Locate the cell with the specified text and output its [X, Y] center coordinate. 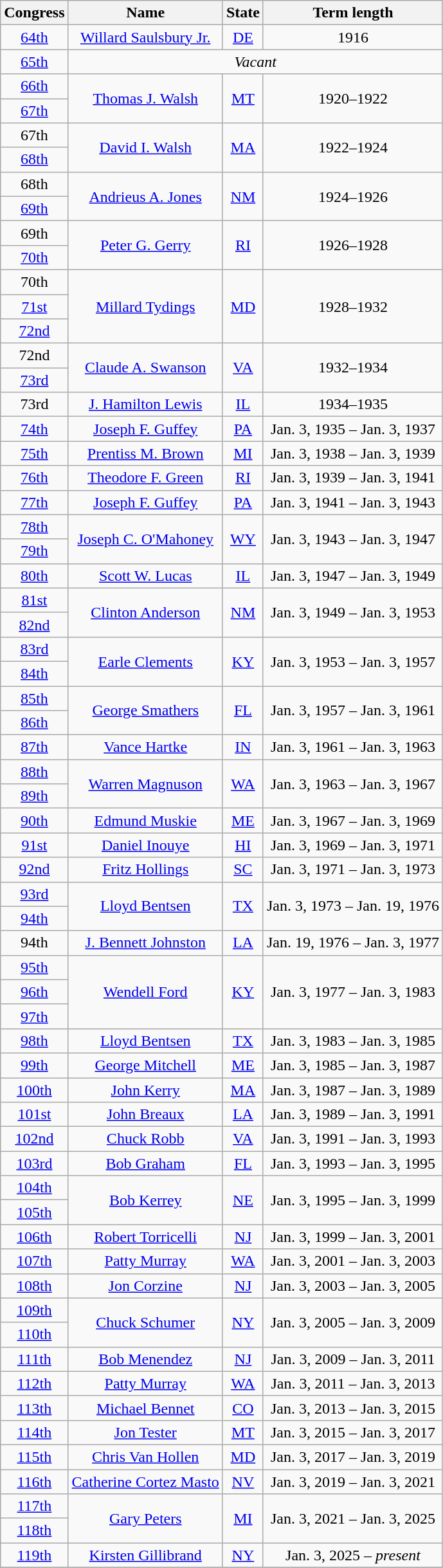
Clinton Anderson [145, 612]
Jan. 3, 1983 – Jan. 3, 1985 [352, 1041]
Jan. 3, 1973 – Jan. 19, 1976 [352, 906]
George Mitchell [145, 1065]
Bob Graham [145, 1163]
79th [35, 551]
Jan. 3, 1961 – Jan. 3, 1963 [352, 747]
Vacant [255, 62]
Wendell Ford [145, 992]
IN [243, 747]
90th [35, 821]
115th [35, 1457]
96th [35, 992]
87th [35, 747]
1920–1922 [352, 98]
107th [35, 1261]
89th [35, 796]
81st [35, 600]
Jan. 3, 1939 – Jan. 3, 1941 [352, 478]
Andrieus A. Jones [145, 196]
HI [243, 845]
Warren Magnuson [145, 784]
Jan. 3, 1985 – Jan. 3, 1987 [352, 1065]
117th [35, 1506]
76th [35, 478]
85th [35, 698]
J. Hamilton Lewis [145, 405]
Jan. 3, 2025 – present [352, 1555]
Jan. 3, 1971 – Jan. 3, 1973 [352, 870]
Millard Tydings [145, 306]
Edmund Muskie [145, 821]
Gary Peters [145, 1518]
119th [35, 1555]
John Breaux [145, 1115]
114th [35, 1432]
80th [35, 576]
1934–1935 [352, 405]
Robert Torricelli [145, 1237]
Jan. 3, 2017 – Jan. 3, 2019 [352, 1457]
84th [35, 673]
John Kerry [145, 1090]
97th [35, 1016]
Prentiss M. Brown [145, 453]
Jan. 3, 2003 – Jan. 3, 2005 [352, 1286]
82nd [35, 624]
Jan. 3, 2015 – Jan. 3, 2017 [352, 1432]
Jan. 3, 1957 – Jan. 3, 1961 [352, 710]
116th [35, 1481]
74th [35, 429]
Jan. 3, 1977 – Jan. 3, 1983 [352, 992]
Jan. 3, 1949 – Jan. 3, 1953 [352, 612]
Jan. 3, 1947 – Jan. 3, 1949 [352, 576]
Thomas J. Walsh [145, 98]
NE [243, 1200]
91st [35, 845]
64th [35, 37]
Peter G. Gerry [145, 245]
100th [35, 1090]
103rd [35, 1163]
Jon Corzine [145, 1286]
Name [145, 13]
77th [35, 502]
112th [35, 1383]
Jan. 3, 1987 – Jan. 3, 1989 [352, 1090]
1922–1924 [352, 147]
99th [35, 1065]
Jan. 3, 2021 – Jan. 3, 2025 [352, 1518]
102nd [35, 1139]
108th [35, 1286]
104th [35, 1188]
Jan. 3, 2013 – Jan. 3, 2015 [352, 1408]
Jan. 3, 1953 – Jan. 3, 1957 [352, 661]
Jan. 3, 1999 – Jan. 3, 2001 [352, 1237]
92nd [35, 870]
Jan. 3, 1963 – Jan. 3, 1967 [352, 784]
SC [243, 870]
Jan. 3, 1935 – Jan. 3, 1937 [352, 429]
Joseph C. O'Mahoney [145, 539]
Vance Hartke [145, 747]
101st [35, 1115]
Jan. 3, 1989 – Jan. 3, 1991 [352, 1115]
118th [35, 1531]
Kirsten Gillibrand [145, 1555]
109th [35, 1310]
Jon Tester [145, 1432]
78th [35, 527]
105th [35, 1212]
1932–1934 [352, 368]
Jan. 3, 1943 – Jan. 3, 1947 [352, 539]
WY [243, 539]
Term length [352, 13]
Jan. 19, 1976 – Jan. 3, 1977 [352, 943]
David I. Walsh [145, 147]
1916 [352, 37]
Jan. 3, 1967 – Jan. 3, 1969 [352, 821]
Jan. 3, 1969 – Jan. 3, 1971 [352, 845]
CO [243, 1408]
95th [35, 967]
Jan. 3, 2011 – Jan. 3, 2013 [352, 1383]
Bob Menendez [145, 1359]
Scott W. Lucas [145, 576]
111th [35, 1359]
Claude A. Swanson [145, 368]
Jan. 3, 1995 – Jan. 3, 1999 [352, 1200]
Bob Kerrey [145, 1200]
98th [35, 1041]
George Smathers [145, 710]
83rd [35, 649]
93rd [35, 894]
Willard Saulsbury Jr. [145, 37]
65th [35, 62]
86th [35, 723]
Jan. 3, 1991 – Jan. 3, 1993 [352, 1139]
State [243, 13]
NV [243, 1481]
Chris Van Hollen [145, 1457]
J. Bennett Johnston [145, 943]
Jan. 3, 2005 – Jan. 3, 2009 [352, 1322]
Jan. 3, 2019 – Jan. 3, 2021 [352, 1481]
Catherine Cortez Masto [145, 1481]
Jan. 3, 1993 – Jan. 3, 1995 [352, 1163]
1928–1932 [352, 306]
106th [35, 1237]
DE [243, 37]
Jan. 3, 2009 – Jan. 3, 2011 [352, 1359]
66th [35, 86]
Jan. 3, 1938 – Jan. 3, 1939 [352, 453]
113th [35, 1408]
Fritz Hollings [145, 870]
Chuck Robb [145, 1139]
Theodore F. Green [145, 478]
88th [35, 772]
Jan. 3, 2001 – Jan. 3, 2003 [352, 1261]
75th [35, 453]
Jan. 3, 1941 – Jan. 3, 1943 [352, 502]
1924–1926 [352, 196]
1926–1928 [352, 245]
Chuck Schumer [145, 1322]
Congress [35, 13]
110th [35, 1335]
71st [35, 307]
Earle Clements [145, 661]
Daniel Inouye [145, 845]
Michael Bennet [145, 1408]
